Output the [X, Y] coordinate of the center of the cell containing the given text.  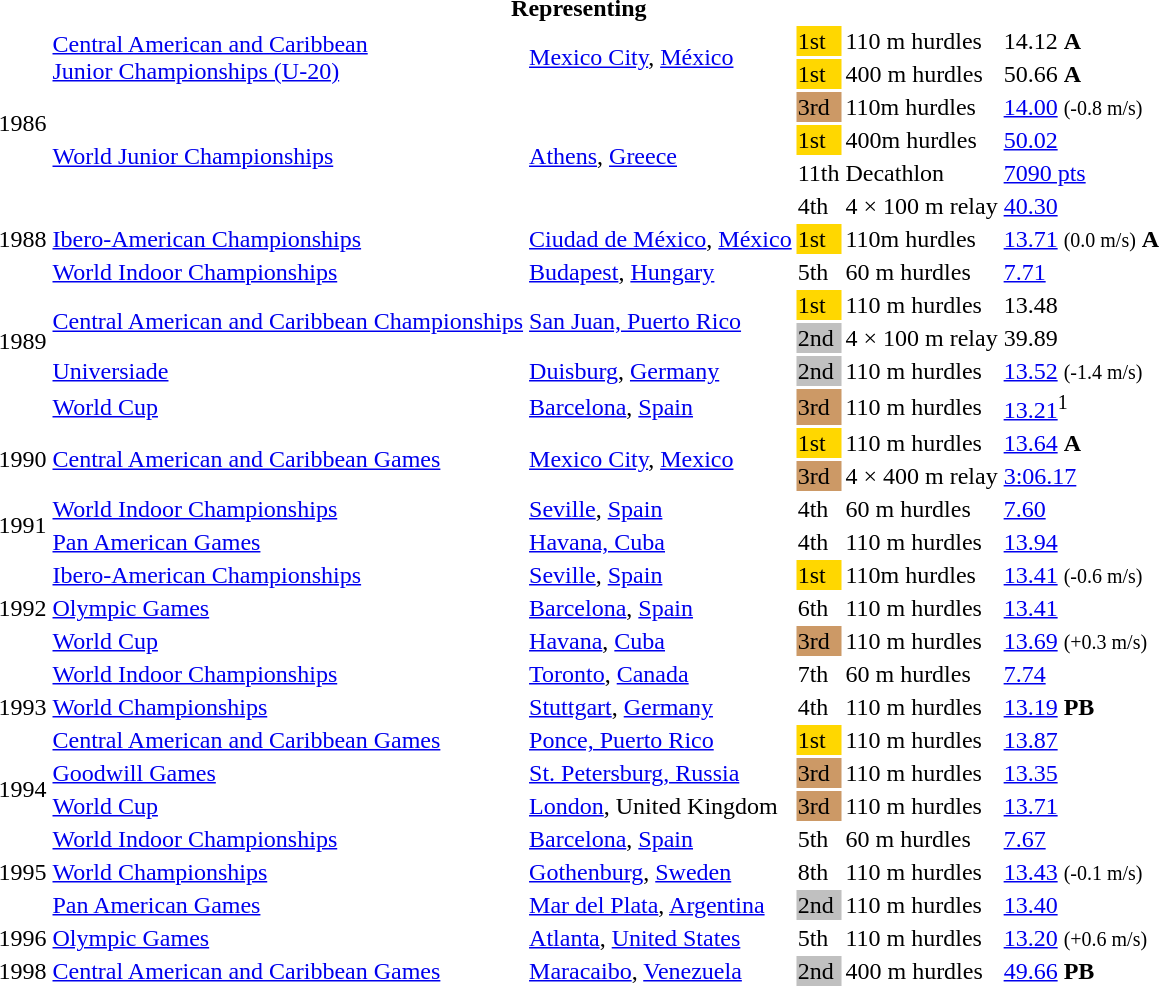
Ponce, Puerto Rico [661, 740]
London, United Kingdom [661, 806]
Universiade [288, 371]
Mexico City, Mexico [661, 460]
Duisburg, Germany [661, 371]
6th [818, 608]
11th [818, 173]
Goodwill Games [288, 773]
Maracaibo, Venezuela [661, 971]
Central American and CaribbeanJunior Championships (U-20) [288, 58]
Central American and Caribbean Championships [288, 322]
Budapest, Hungary [661, 272]
Stuttgart, Germany [661, 707]
Ciudad de México, México [661, 239]
7th [818, 674]
Athens, Greece [661, 156]
World Junior Championships [288, 156]
Toronto, Canada [661, 674]
Gothenburg, Sweden [661, 872]
Mar del Plata, Argentina [661, 905]
Mexico City, México [661, 58]
4 × 400 m relay [922, 476]
Atlanta, United States [661, 938]
400m hurdles [922, 140]
Decathlon [922, 173]
San Juan, Puerto Rico [661, 322]
8th [818, 872]
St. Petersburg, Russia [661, 773]
